Scan for the cell matching the given text and deliver its (X, Y) coordinate at center. 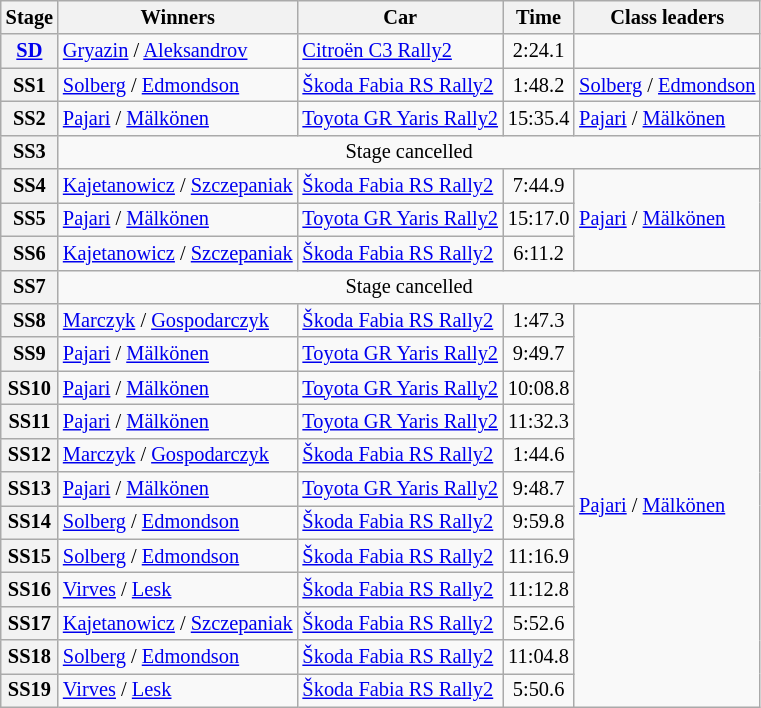
SS4 (30, 186)
SS19 (30, 690)
SS17 (30, 623)
SS18 (30, 657)
Gryazin / Aleksandrov (178, 51)
SD (30, 51)
15:17.0 (538, 219)
5:50.6 (538, 690)
7:44.9 (538, 186)
Time (538, 17)
SS13 (30, 489)
1:47.3 (538, 320)
11:12.8 (538, 589)
2:24.1 (538, 51)
SS7 (30, 287)
Class leaders (667, 17)
SS12 (30, 455)
9:48.7 (538, 489)
9:59.8 (538, 522)
15:35.4 (538, 118)
Citroën C3 Rally2 (400, 51)
5:52.6 (538, 623)
10:08.8 (538, 388)
SS15 (30, 556)
SS3 (30, 152)
11:04.8 (538, 657)
1:44.6 (538, 455)
11:32.3 (538, 421)
SS1 (30, 85)
SS5 (30, 219)
SS8 (30, 320)
1:48.2 (538, 85)
SS16 (30, 589)
SS9 (30, 354)
Car (400, 17)
Winners (178, 17)
SS14 (30, 522)
Stage (30, 17)
SS10 (30, 388)
SS11 (30, 421)
SS6 (30, 253)
SS2 (30, 118)
9:49.7 (538, 354)
11:16.9 (538, 556)
6:11.2 (538, 253)
